Detect which cell encompasses the target text, then output its [x, y] center coordinate. 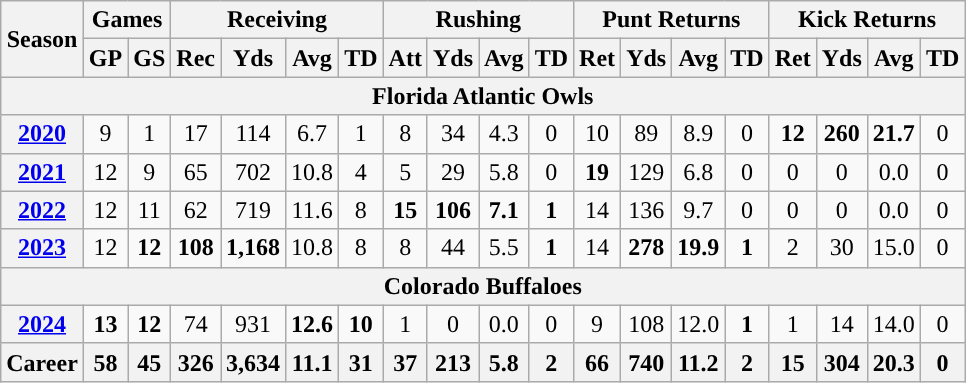
11.6 [312, 210]
702 [252, 172]
21.7 [894, 134]
4 [361, 172]
2023 [42, 248]
Career [42, 362]
19.9 [698, 248]
8.9 [698, 134]
Season [42, 39]
278 [646, 248]
12.0 [698, 324]
GS [150, 58]
304 [842, 362]
5 [405, 172]
Att [405, 58]
31 [361, 362]
20.3 [894, 362]
1,168 [252, 248]
719 [252, 210]
58 [105, 362]
Rec [196, 58]
12.6 [312, 324]
Colorado Buffaloes [483, 286]
11.1 [312, 362]
740 [646, 362]
65 [196, 172]
19 [598, 172]
9.7 [698, 210]
11.2 [698, 362]
74 [196, 324]
6.8 [698, 172]
3,634 [252, 362]
260 [842, 134]
89 [646, 134]
Florida Atlantic Owls [483, 96]
45 [150, 362]
66 [598, 362]
44 [452, 248]
4.3 [504, 134]
Games [126, 20]
11 [150, 210]
GP [105, 58]
326 [196, 362]
2024 [42, 324]
106 [452, 210]
14.0 [894, 324]
30 [842, 248]
Kick Returns [867, 20]
Rushing [478, 20]
114 [252, 134]
7.1 [504, 210]
62 [196, 210]
6.7 [312, 134]
15.0 [894, 248]
213 [452, 362]
5.5 [504, 248]
Punt Returns [672, 20]
2020 [42, 134]
34 [452, 134]
2022 [42, 210]
Receiving [277, 20]
931 [252, 324]
129 [646, 172]
2021 [42, 172]
29 [452, 172]
136 [646, 210]
13 [105, 324]
17 [196, 134]
37 [405, 362]
